For the text-containing cell, return its midpoint in [x, y] coordinate format. 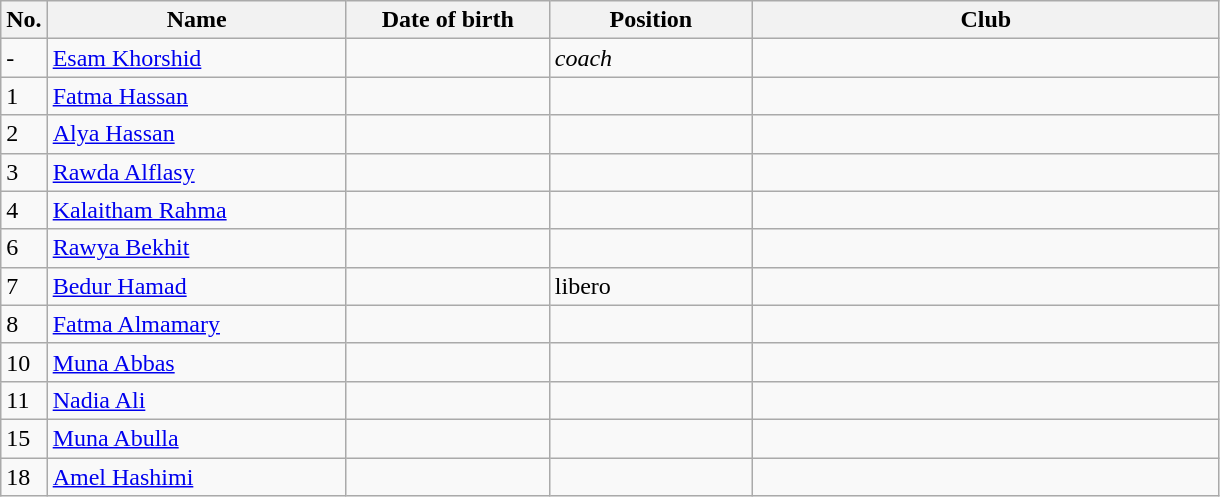
libero [650, 286]
Position [650, 20]
4 [24, 210]
Bedur Hamad [196, 286]
Rawya Bekhit [196, 248]
10 [24, 362]
Muna Abulla [196, 438]
Kalaitham Rahma [196, 210]
Nadia Ali [196, 400]
6 [24, 248]
Amel Hashimi [196, 477]
Alya Hassan [196, 134]
No. [24, 20]
coach [650, 58]
Club [986, 20]
Muna Abbas [196, 362]
8 [24, 324]
Fatma Hassan [196, 96]
18 [24, 477]
15 [24, 438]
11 [24, 400]
2 [24, 134]
Esam Khorshid [196, 58]
Fatma Almamary [196, 324]
Date of birth [448, 20]
Name [196, 20]
3 [24, 172]
Rawda Alflasy [196, 172]
1 [24, 96]
7 [24, 286]
- [24, 58]
